Identify which cell holds the provided text, then report its (x, y) central coordinate. 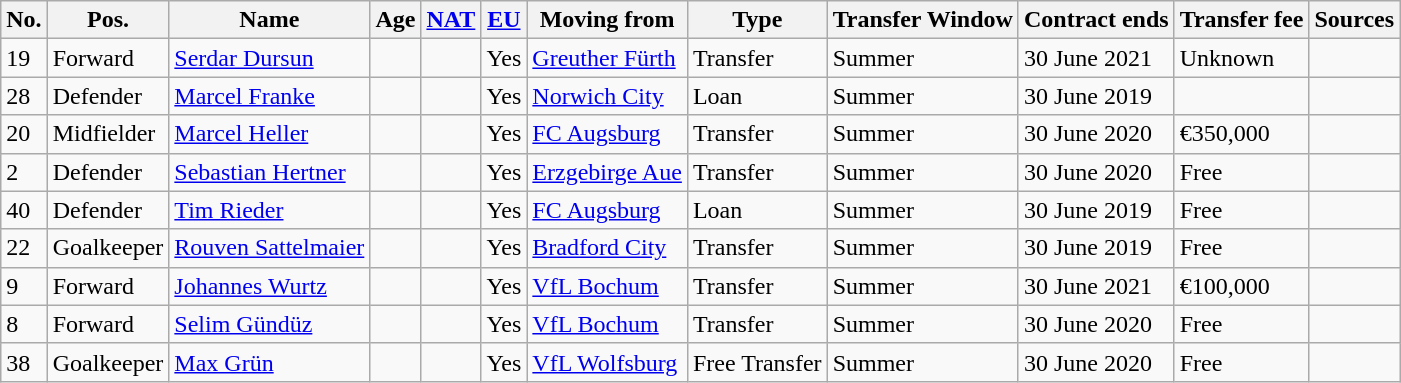
Contract ends (1096, 20)
EU (504, 20)
Johannes Wurtz (270, 286)
€350,000 (1242, 134)
19 (24, 58)
Marcel Heller (270, 134)
Sebastian Hertner (270, 172)
Sources (1354, 20)
Moving from (608, 20)
Name (270, 20)
NAT (451, 20)
Age (396, 20)
Transfer fee (1242, 20)
8 (24, 324)
22 (24, 248)
40 (24, 210)
Rouven Sattelmaier (270, 248)
Selim Gündüz (270, 324)
€100,000 (1242, 286)
9 (24, 286)
Serdar Dursun (270, 58)
38 (24, 362)
Unknown (1242, 58)
Midfielder (108, 134)
Type (757, 20)
2 (24, 172)
Tim Rieder (270, 210)
Max Grün (270, 362)
Pos. (108, 20)
Free Transfer (757, 362)
VfL Wolfsburg (608, 362)
28 (24, 96)
Transfer Window (922, 20)
Greuther Fürth (608, 58)
No. (24, 20)
Marcel Franke (270, 96)
20 (24, 134)
Norwich City (608, 96)
Erzgebirge Aue (608, 172)
Bradford City (608, 248)
